Identify which cell holds the provided text, then report its (X, Y) central coordinate. 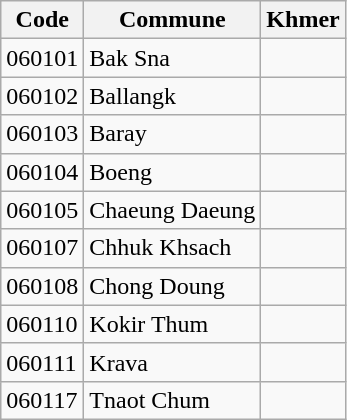
060108 (42, 286)
060103 (42, 134)
Khmer (303, 20)
Boeng (172, 172)
060110 (42, 324)
060104 (42, 172)
060107 (42, 248)
Ballangk (172, 96)
060117 (42, 400)
Baray (172, 134)
060111 (42, 362)
060102 (42, 96)
Commune (172, 20)
Code (42, 20)
060101 (42, 58)
Chhuk Khsach (172, 248)
Chaeung Daeung (172, 210)
Krava (172, 362)
Kokir Thum (172, 324)
Bak Sna (172, 58)
060105 (42, 210)
Tnaot Chum (172, 400)
Chong Doung (172, 286)
